For the text-containing cell, return its midpoint in [X, Y] coordinate format. 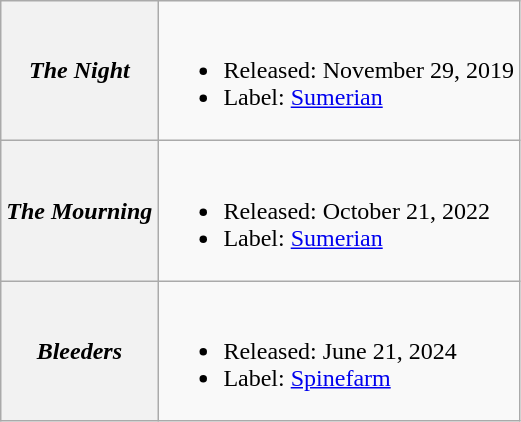
Released: June 21, 2024Label: Spinefarm [339, 351]
Released: November 29, 2019Label: Sumerian [339, 71]
The Mourning [80, 211]
Released: October 21, 2022Label: Sumerian [339, 211]
Bleeders [80, 351]
The Night [80, 71]
